Return the [x, y] coordinate for the center point of the cell that contains the specified text.  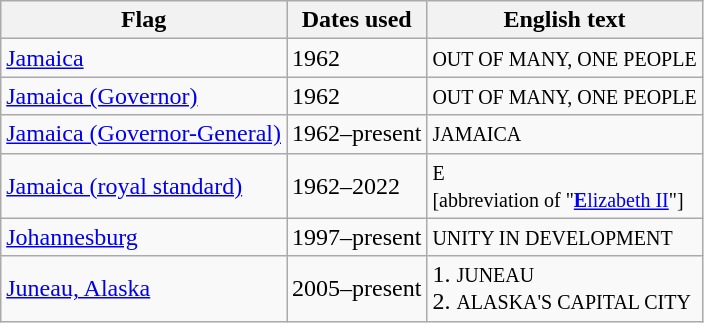
UNITY IN DEVELOPMENT [564, 237]
JAMAICA [564, 134]
Jamaica (Governor-General) [144, 134]
1. JUNEAU2. ALASKA'S CAPITAL CITY [564, 288]
English text [564, 20]
1962–present [357, 134]
1997–present [357, 237]
Jamaica [144, 58]
Jamaica (royal standard) [144, 186]
Flag [144, 20]
1962–2022 [357, 186]
Dates used [357, 20]
Jamaica (Governor) [144, 96]
Juneau, Alaska [144, 288]
E[abbreviation of "Elizabeth II"] [564, 186]
Johannesburg [144, 237]
2005–present [357, 288]
